Search for the cell housing the specified text and yield its [X, Y] center coordinate. 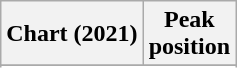
Peakposition [189, 34]
Chart (2021) [72, 34]
